From the cell containing the given text, extract its center point as [x, y] coordinate. 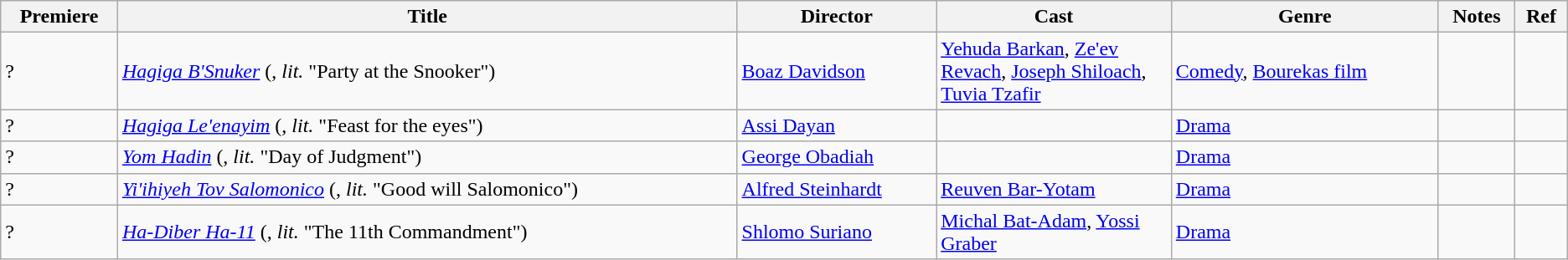
Assi Dayan [837, 125]
Director [837, 17]
Michal Bat-Adam, Yossi Graber [1054, 232]
Yi'ihiyeh Tov Salomonico (, lit. "Good will Salomonico") [427, 189]
Hagiga Le'enayim (, lit. "Feast for the eyes") [427, 125]
Yehuda Barkan, Ze'ev Revach, Joseph Shiloach, Tuvia Tzafir [1054, 71]
Hagiga B'Snuker (, lit. "Party at the Snooker") [427, 71]
Title [427, 17]
Ha-Diber Ha-11 (, lit. "The 11th Commandment") [427, 232]
Ref [1541, 17]
Boaz Davidson [837, 71]
Reuven Bar-Yotam [1054, 189]
George Obadiah [837, 157]
Yom Hadin (, lit. "Day of Judgment") [427, 157]
Shlomo Suriano [837, 232]
Alfred Steinhardt [837, 189]
Notes [1476, 17]
Cast [1054, 17]
Comedy, Bourekas film [1305, 71]
Genre [1305, 17]
Premiere [59, 17]
